From the cell containing the given text, extract its center point as [x, y] coordinate. 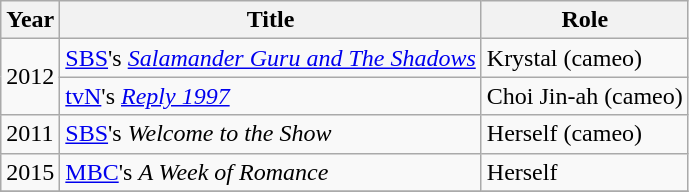
Year [30, 20]
SBS's Welcome to the Show [270, 134]
2015 [30, 172]
Role [584, 20]
tvN's Reply 1997 [270, 96]
Herself [584, 172]
2012 [30, 77]
Krystal (cameo) [584, 58]
2011 [30, 134]
Herself (cameo) [584, 134]
Choi Jin-ah (cameo) [584, 96]
MBC's A Week of Romance [270, 172]
Title [270, 20]
SBS's Salamander Guru and The Shadows [270, 58]
